Identify which cell holds the provided text, then report its (X, Y) central coordinate. 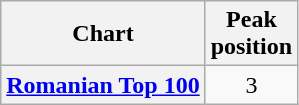
Chart (103, 34)
3 (251, 85)
Peakposition (251, 34)
Romanian Top 100 (103, 85)
